Search for the cell housing the specified text and yield its (x, y) center coordinate. 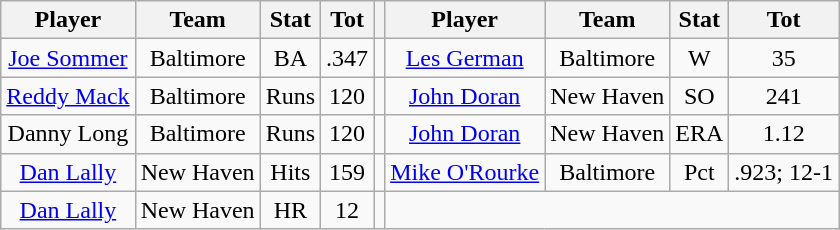
Reddy Mack (68, 96)
.347 (348, 58)
Pct (700, 172)
Mike O'Rourke (465, 172)
35 (784, 58)
ERA (700, 134)
.923; 12-1 (784, 172)
Les German (465, 58)
12 (348, 210)
SO (700, 96)
HR (290, 210)
BA (290, 58)
1.12 (784, 134)
241 (784, 96)
159 (348, 172)
Hits (290, 172)
Danny Long (68, 134)
W (700, 58)
Joe Sommer (68, 58)
